Output the (X, Y) coordinate of the center of the cell containing the given text.  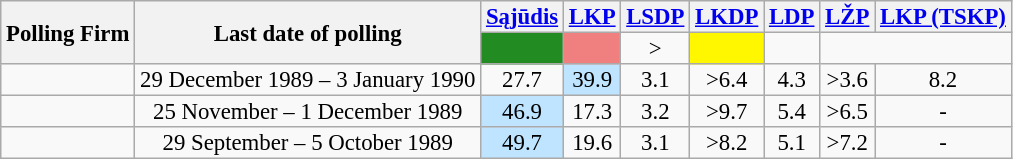
3.2 (656, 112)
5.4 (792, 112)
25 November – 1 December 1989 (308, 112)
39.9 (592, 80)
17.3 (592, 112)
LKDP (727, 17)
27.7 (522, 80)
5.1 (792, 143)
>8.2 (727, 143)
29 September – 5 October 1989 (308, 143)
46.9 (522, 112)
29 December 1989 – 3 January 1990 (308, 80)
LKP (TSKP) (944, 17)
49.7 (522, 143)
>3.6 (848, 80)
Polling Firm (68, 32)
>6.5 (848, 112)
>6.4 (727, 80)
19.6 (592, 143)
Sąjūdis (522, 17)
LŽP (848, 17)
8.2 (944, 80)
LSDP (656, 17)
>7.2 (848, 143)
LDP (792, 17)
LKP (592, 17)
> (656, 49)
Last date of polling (308, 32)
>9.7 (727, 112)
4.3 (792, 80)
